Determine the (x, y) coordinate at the center of the cell enclosing the given text.  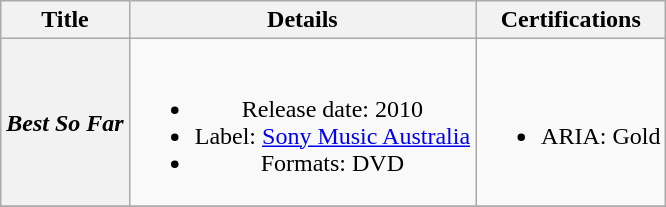
Title (65, 20)
ARIA: Gold (571, 122)
Release date: 2010Label: Sony Music AustraliaFormats: DVD (302, 122)
Best So Far (65, 122)
Details (302, 20)
Certifications (571, 20)
